Return (X, Y) of the center of cell containing provided text 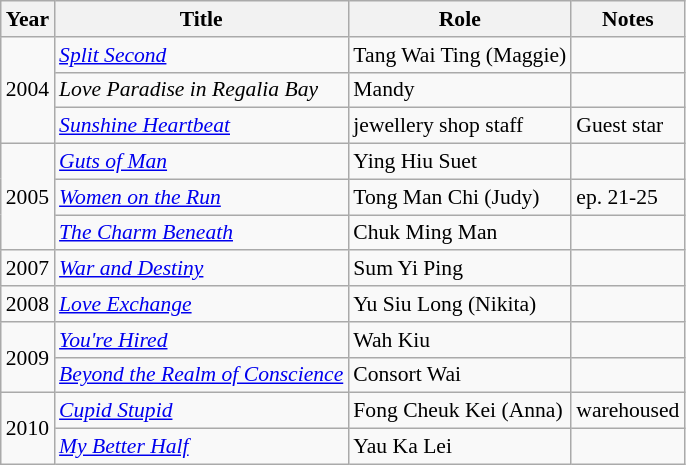
Sum Yi Ping (460, 269)
Notes (628, 19)
Year (28, 19)
Sunshine Heartbeat (201, 126)
Mandy (460, 90)
Yu Siu Long (Nikita) (460, 304)
Cupid Stupid (201, 411)
Wah Kiu (460, 340)
My Better Half (201, 447)
2007 (28, 269)
You're Hired (201, 340)
2004 (28, 90)
Love Exchange (201, 304)
The Charm Beneath (201, 233)
War and Destiny (201, 269)
Split Second (201, 55)
Guts of Man (201, 162)
Women on the Run (201, 197)
2009 (28, 358)
Role (460, 19)
Ying Hiu Suet (460, 162)
2005 (28, 198)
Tong Man Chi (Judy) (460, 197)
Love Paradise in Regalia Bay (201, 90)
Title (201, 19)
Beyond the Realm of Conscience (201, 375)
Fong Cheuk Kei (Anna) (460, 411)
warehoused (628, 411)
2010 (28, 428)
ep. 21-25 (628, 197)
jewellery shop staff (460, 126)
Yau Ka Lei (460, 447)
Consort Wai (460, 375)
2008 (28, 304)
Tang Wai Ting (Maggie) (460, 55)
Chuk Ming Man (460, 233)
Guest star (628, 126)
